Determine the [X, Y] coordinate at the center of the cell enclosing the given text.  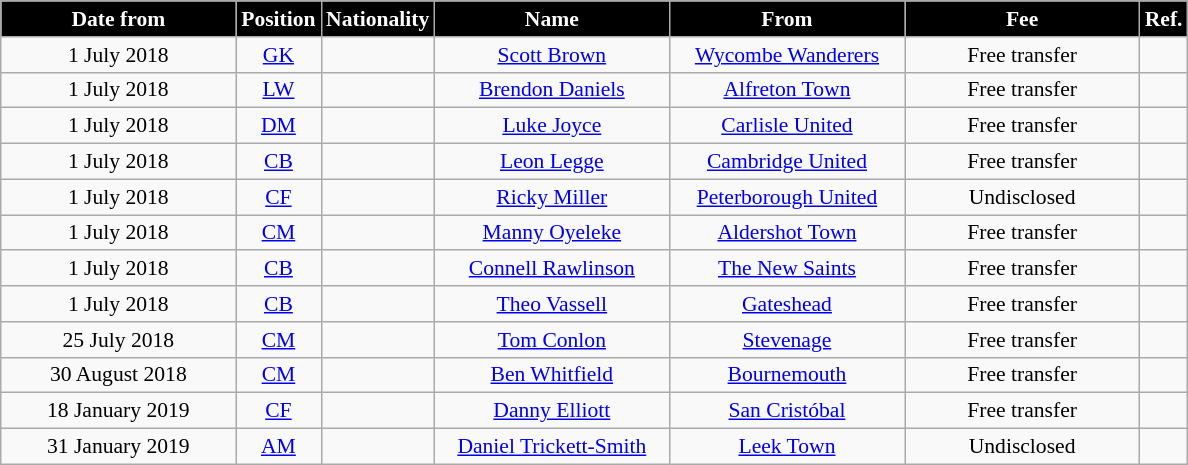
Connell Rawlinson [552, 269]
25 July 2018 [118, 340]
Leon Legge [552, 162]
Luke Joyce [552, 126]
Stevenage [786, 340]
Danny Elliott [552, 411]
Tom Conlon [552, 340]
Ben Whitfield [552, 375]
30 August 2018 [118, 375]
Leek Town [786, 447]
GK [278, 55]
Fee [1022, 19]
Brendon Daniels [552, 90]
Theo Vassell [552, 304]
31 January 2019 [118, 447]
DM [278, 126]
LW [278, 90]
Daniel Trickett-Smith [552, 447]
From [786, 19]
Peterborough United [786, 197]
Manny Oyeleke [552, 233]
The New Saints [786, 269]
Bournemouth [786, 375]
Carlisle United [786, 126]
Wycombe Wanderers [786, 55]
18 January 2019 [118, 411]
Ricky Miller [552, 197]
AM [278, 447]
Nationality [378, 19]
San Cristóbal [786, 411]
Gateshead [786, 304]
Name [552, 19]
Aldershot Town [786, 233]
Alfreton Town [786, 90]
Scott Brown [552, 55]
Position [278, 19]
Cambridge United [786, 162]
Date from [118, 19]
Ref. [1164, 19]
